For the text-containing cell, return its midpoint in [X, Y] coordinate format. 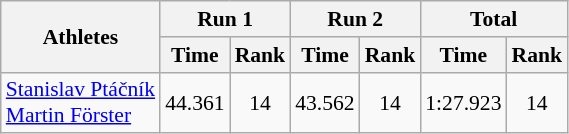
Stanislav PtáčníkMartin Förster [80, 102]
Run 2 [355, 19]
Total [494, 19]
Run 1 [225, 19]
44.361 [194, 102]
43.562 [324, 102]
Athletes [80, 36]
1:27.923 [463, 102]
